Scan for the cell matching the given text and deliver its [x, y] coordinate at center. 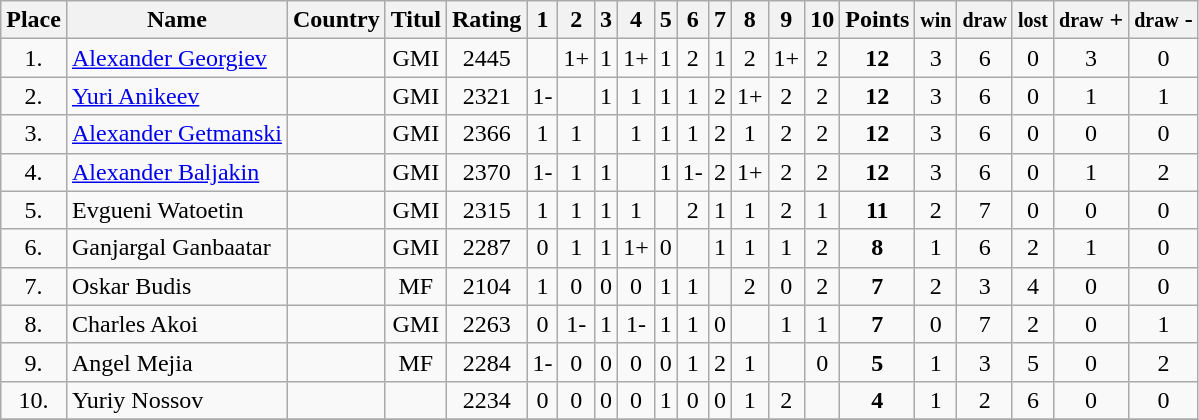
Alexander Baljakin [176, 172]
11 [878, 210]
Oskar Budis [176, 286]
Country [336, 20]
2366 [486, 134]
Charles Akoi [176, 324]
3. [34, 134]
8. [34, 324]
Angel Mejia [176, 362]
Points [878, 20]
win [936, 20]
2234 [486, 400]
4. [34, 172]
10. [34, 400]
Yuriy Nossov [176, 400]
2104 [486, 286]
10 [822, 20]
2263 [486, 324]
2287 [486, 248]
Rating [486, 20]
draw [985, 20]
Alexander Georgiev [176, 58]
2315 [486, 210]
7. [34, 286]
Evgueni Watoetin [176, 210]
Name [176, 20]
Ganjargal Ganbaatar [176, 248]
9 [786, 20]
2370 [486, 172]
Yuri Anikeev [176, 96]
lost [1032, 20]
1. [34, 58]
5. [34, 210]
9. [34, 362]
6. [34, 248]
draw + [1092, 20]
2284 [486, 362]
2445 [486, 58]
Place [34, 20]
draw - [1164, 20]
2. [34, 96]
2321 [486, 96]
Titul [416, 20]
Alexander Getmanski [176, 134]
